Pinpoint the cell where the given text exists, returning its (x, y) midpoint coordinate. 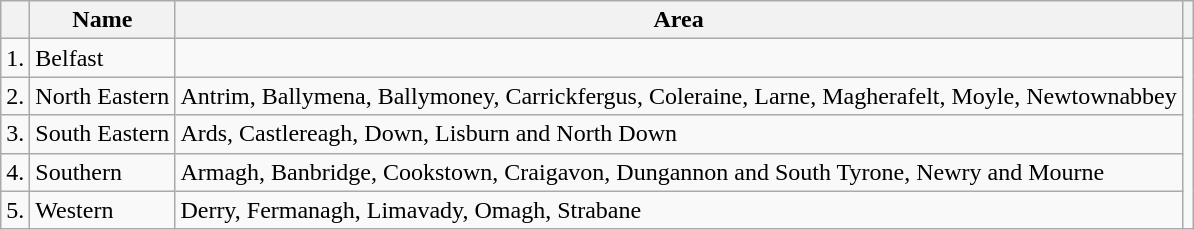
4. (16, 172)
3. (16, 134)
Name (102, 20)
North Eastern (102, 96)
Ards, Castlereagh, Down, Lisburn and North Down (678, 134)
Antrim, Ballymena, Ballymoney, Carrickfergus, Coleraine, Larne, Magherafelt, Moyle, Newtownabbey (678, 96)
2. (16, 96)
Armagh, Banbridge, Cookstown, Craigavon, Dungannon and South Tyrone, Newry and Mourne (678, 172)
Area (678, 20)
South Eastern (102, 134)
5. (16, 210)
Southern (102, 172)
1. (16, 58)
Derry, Fermanagh, Limavady, Omagh, Strabane (678, 210)
Western (102, 210)
Belfast (102, 58)
